Output the (x, y) coordinate of the center of the cell containing the given text.  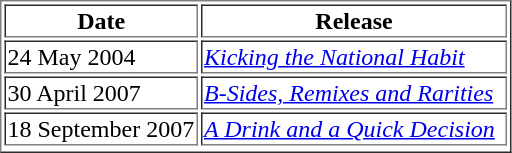
B-Sides, Remixes and Rarities (354, 92)
18 September 2007 (101, 128)
A Drink and a Quick Decision (354, 128)
Date (101, 20)
Release (354, 20)
24 May 2004 (101, 56)
Kicking the National Habit (354, 56)
30 April 2007 (101, 92)
